Search for the cell housing the specified text and yield its [X, Y] center coordinate. 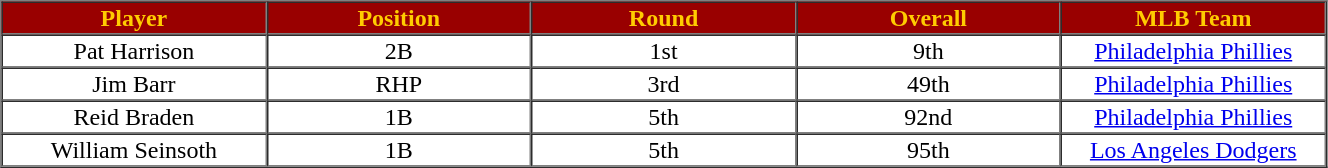
92nd [928, 116]
MLB Team [1194, 18]
Los Angeles Dodgers [1194, 150]
Jim Barr [134, 84]
49th [928, 84]
RHP [398, 84]
Reid Braden [134, 116]
Overall [928, 18]
9th [928, 50]
95th [928, 150]
3rd [664, 84]
Pat Harrison [134, 50]
2B [398, 50]
1st [664, 50]
Position [398, 18]
Player [134, 18]
Round [664, 18]
William Seinsoth [134, 150]
